Search for the cell housing the specified text and yield its [x, y] center coordinate. 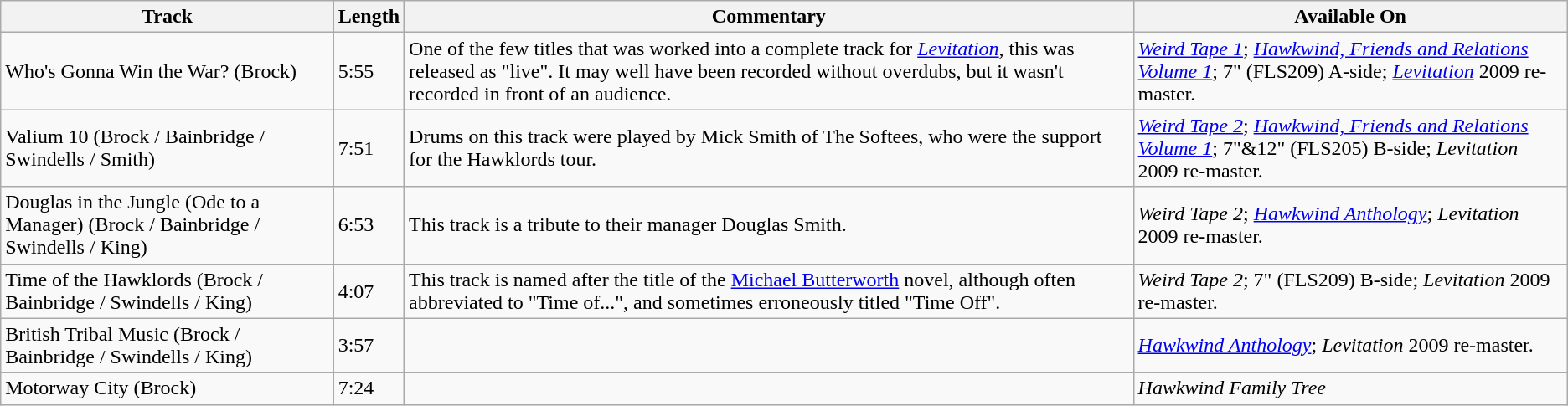
Douglas in the Jungle (Ode to a Manager) (Brock / Bainbridge / Swindells / King) [168, 225]
7:24 [369, 388]
5:55 [369, 71]
4:07 [369, 291]
Drums on this track were played by Mick Smith of The Softees, who were the support for the Hawklords tour. [769, 148]
This track is a tribute to their manager Douglas Smith. [769, 225]
Available On [1350, 17]
7:51 [369, 148]
Weird Tape 2; Hawkwind Anthology; Levitation 2009 re-master. [1350, 225]
Weird Tape 2; 7" (FLS209) B-side; Levitation 2009 re-master. [1350, 291]
Valium 10 (Brock / Bainbridge / Swindells / Smith) [168, 148]
Time of the Hawklords (Brock / Bainbridge / Swindells / King) [168, 291]
Track [168, 17]
Motorway City (Brock) [168, 388]
Commentary [769, 17]
Weird Tape 1; Hawkwind, Friends and Relations Volume 1; 7" (FLS209) A-side; Levitation 2009 re-master. [1350, 71]
Who's Gonna Win the War? (Brock) [168, 71]
Hawkwind Family Tree [1350, 388]
Length [369, 17]
Hawkwind Anthology; Levitation 2009 re-master. [1350, 345]
Weird Tape 2; Hawkwind, Friends and Relations Volume 1; 7"&12" (FLS205) B-side; Levitation 2009 re-master. [1350, 148]
British Tribal Music (Brock / Bainbridge / Swindells / King) [168, 345]
3:57 [369, 345]
6:53 [369, 225]
